Find where the given text appears and provide that cell's center as (x, y) coordinate. 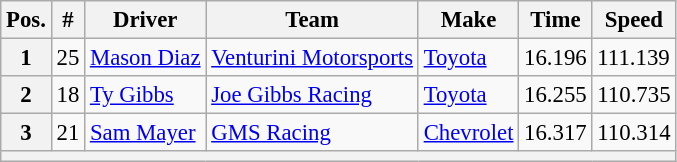
2 (26, 95)
Time (556, 20)
16.255 (556, 95)
# (68, 20)
Team (312, 20)
25 (68, 58)
Speed (634, 20)
1 (26, 58)
Venturini Motorsports (312, 58)
Driver (146, 20)
111.139 (634, 58)
Sam Mayer (146, 133)
16.196 (556, 58)
18 (68, 95)
GMS Racing (312, 133)
Mason Diaz (146, 58)
110.735 (634, 95)
21 (68, 133)
Pos. (26, 20)
Ty Gibbs (146, 95)
3 (26, 133)
110.314 (634, 133)
16.317 (556, 133)
Chevrolet (468, 133)
Make (468, 20)
Joe Gibbs Racing (312, 95)
